Detect which cell encompasses the target text, then output its (X, Y) center coordinate. 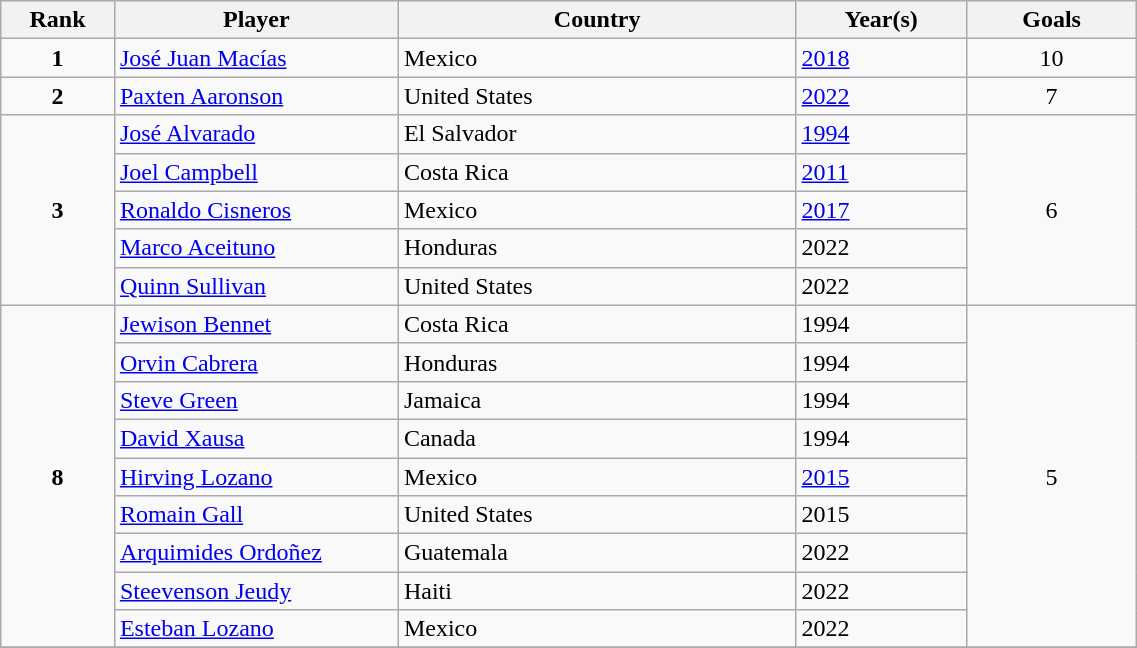
Paxten Aaronson (256, 96)
Orvin Cabrera (256, 362)
10 (1051, 58)
8 (58, 476)
Ronaldo Cisneros (256, 210)
2018 (881, 58)
El Salvador (597, 134)
Canada (597, 438)
7 (1051, 96)
Country (597, 20)
5 (1051, 476)
Jewison Bennet (256, 324)
Hirving Lozano (256, 477)
2 (58, 96)
Haiti (597, 591)
Goals (1051, 20)
3 (58, 210)
José Alvarado (256, 134)
David Xausa (256, 438)
José Juan Macías (256, 58)
Marco Aceituno (256, 248)
Arquimides Ordoñez (256, 553)
Steve Green (256, 400)
Player (256, 20)
2017 (881, 210)
Esteban Lozano (256, 629)
Rank (58, 20)
Guatemala (597, 553)
Jamaica (597, 400)
2011 (881, 172)
1 (58, 58)
6 (1051, 210)
Steevenson Jeudy (256, 591)
Year(s) (881, 20)
Joel Campbell (256, 172)
Romain Gall (256, 515)
Quinn Sullivan (256, 286)
